Provide the (X, Y) coordinate of the cell's center where the given text is located.  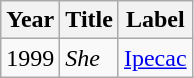
She (90, 58)
Label (155, 20)
Title (90, 20)
Year (30, 20)
Ipecac (155, 58)
1999 (30, 58)
